Extract the [X, Y] coordinate from the center of the cell holding the provided text.  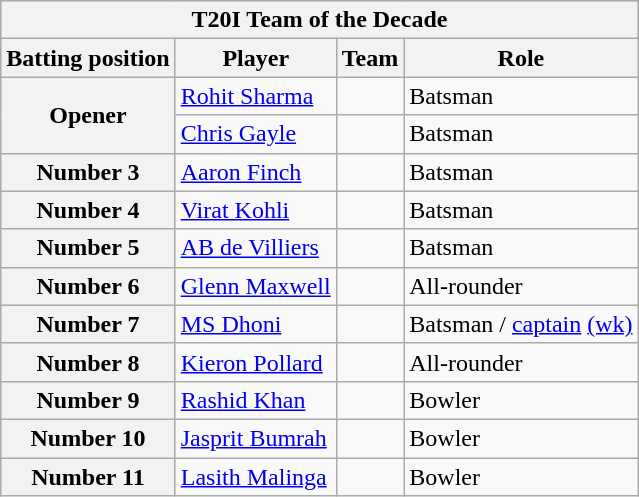
Number 6 [88, 286]
Number 9 [88, 400]
Number 5 [88, 248]
Number 10 [88, 438]
Number 3 [88, 172]
Jasprit Bumrah [256, 438]
MS Dhoni [256, 324]
Lasith Malinga [256, 477]
AB de Villiers [256, 248]
Role [521, 58]
Batsman / captain (wk) [521, 324]
Number 11 [88, 477]
Batting position [88, 58]
Kieron Pollard [256, 362]
Team [370, 58]
Rohit Sharma [256, 96]
Rashid Khan [256, 400]
Player [256, 58]
Virat Kohli [256, 210]
Aaron Finch [256, 172]
Number 8 [88, 362]
T20I Team of the Decade [320, 20]
Opener [88, 115]
Chris Gayle [256, 134]
Glenn Maxwell [256, 286]
Number 7 [88, 324]
Number 4 [88, 210]
